Extract the (x, y) coordinate from the center of the cell holding the provided text.  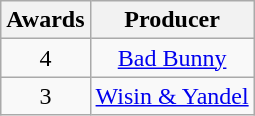
4 (46, 58)
3 (46, 96)
Wisin & Yandel (172, 96)
Awards (46, 20)
Producer (172, 20)
Bad Bunny (172, 58)
